Return the (x, y) coordinate for the center point of the cell that contains the specified text.  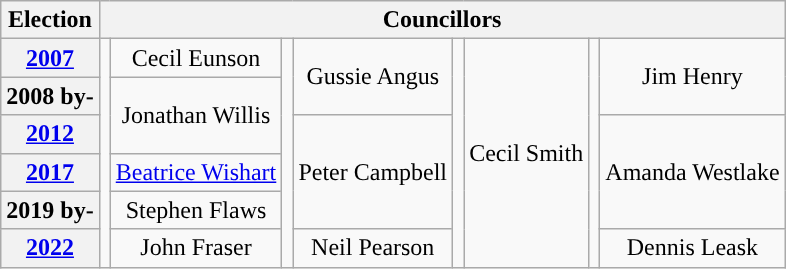
Election (50, 20)
Cecil Eunson (196, 58)
John Fraser (196, 248)
Neil Pearson (373, 248)
2008 by- (50, 96)
Gussie Angus (373, 77)
2007 (50, 58)
Jim Henry (692, 77)
Peter Campbell (373, 172)
Beatrice Wishart (196, 172)
Councillors (442, 20)
Dennis Leask (692, 248)
Cecil Smith (526, 153)
2022 (50, 248)
Amanda Westlake (692, 172)
2019 by- (50, 210)
2017 (50, 172)
Stephen Flaws (196, 210)
2012 (50, 134)
Jonathan Willis (196, 115)
